Determine the (X, Y) coordinate at the center of the cell enclosing the given text.  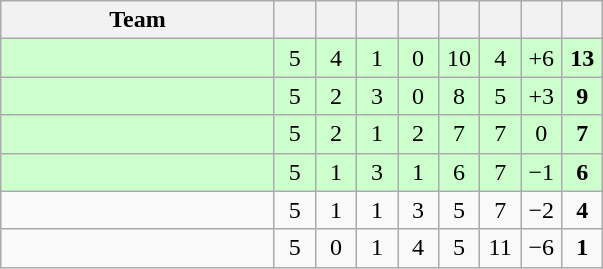
Team (138, 20)
−2 (542, 210)
8 (460, 96)
−1 (542, 172)
10 (460, 58)
−6 (542, 248)
9 (582, 96)
13 (582, 58)
+3 (542, 96)
11 (500, 248)
+6 (542, 58)
